Return [X, Y] of the center of cell containing provided text 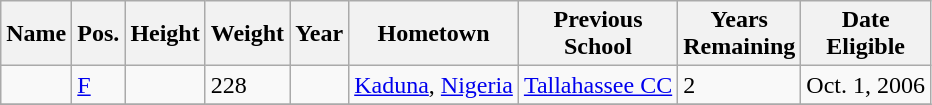
Kaduna, Nigeria [434, 85]
Height [165, 34]
2 [740, 85]
228 [247, 85]
Hometown [434, 34]
DateEligible [866, 34]
YearsRemaining [740, 34]
Tallahassee CC [598, 85]
Oct. 1, 2006 [866, 85]
PreviousSchool [598, 34]
Pos. [98, 34]
Year [320, 34]
F [98, 85]
Name [36, 34]
Weight [247, 34]
